Output the (X, Y) coordinate of the center of the cell containing the given text.  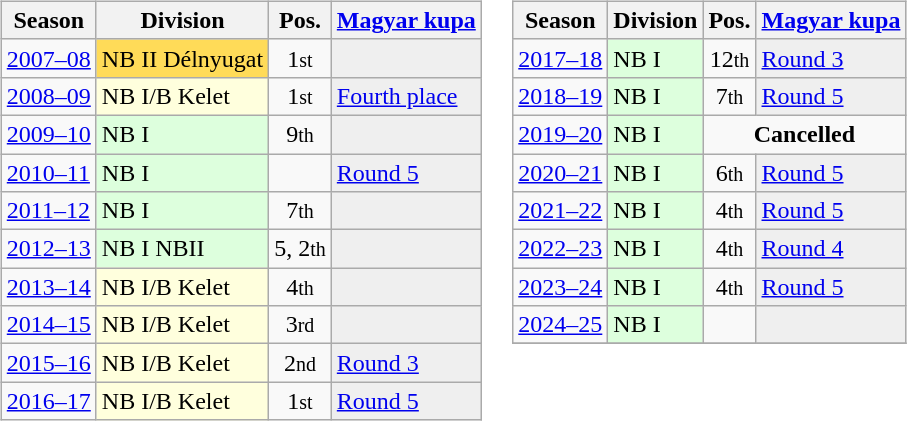
Round 4 (831, 249)
3rd (300, 325)
Cancelled (804, 134)
2021–22 (560, 211)
2009–10 (48, 134)
2008–09 (48, 96)
2019–20 (560, 134)
2016–17 (48, 401)
2015–16 (48, 363)
2014–15 (48, 325)
2023–24 (560, 287)
2012–13 (48, 249)
Fourth place (406, 96)
2017–18 (560, 58)
5, 2th (300, 249)
2018–19 (560, 96)
9th (300, 134)
2nd (300, 363)
12th (730, 58)
2011–12 (48, 211)
NB I NBII (182, 249)
2020–21 (560, 173)
2007–08 (48, 58)
NB II Délnyugat (182, 58)
6th (730, 173)
2024–25 (560, 325)
2013–14 (48, 287)
2010–11 (48, 173)
2022–23 (560, 249)
